Capture the cell that displays the provided text and extract its [x, y] central coordinate. 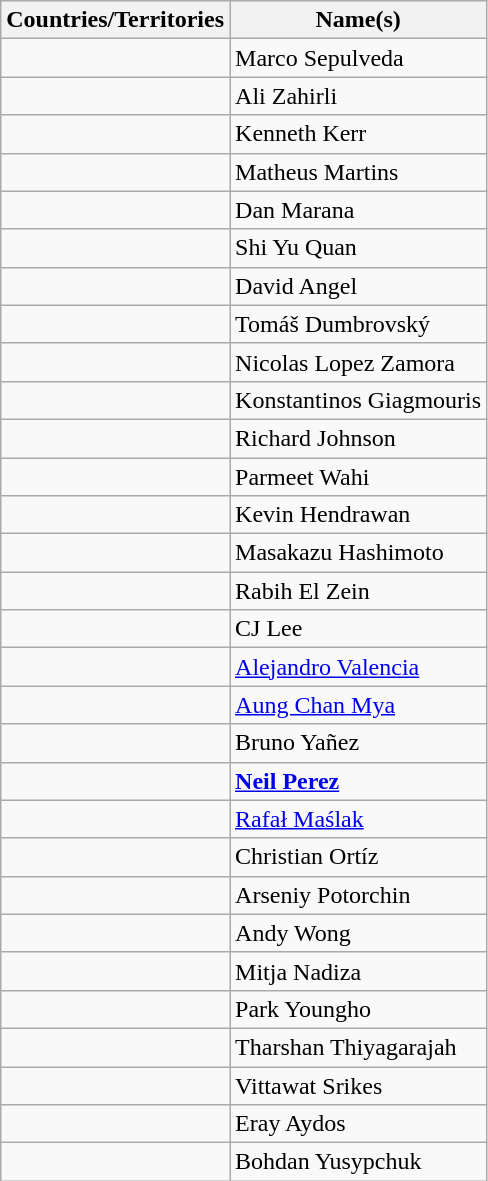
Alejandro Valencia [358, 667]
Parmeet Wahi [358, 477]
Andy Wong [358, 933]
Dan Marana [358, 210]
Shi Yu Quan [358, 248]
Eray Aydos [358, 1124]
Nicolas Lopez Zamora [358, 362]
Rafał Maślak [358, 819]
Marco Sepulveda [358, 58]
David Angel [358, 286]
Kevin Hendrawan [358, 515]
Vittawat Srikes [358, 1085]
Tomáš Dumbrovský [358, 324]
Tharshan Thiyagarajah [358, 1047]
Richard Johnson [358, 438]
Arseniy Potorchin [358, 895]
Rabih El Zein [358, 591]
Christian Ortíz [358, 857]
Bohdan Yusypchuk [358, 1162]
Park Youngho [358, 1009]
Kenneth Kerr [358, 134]
CJ Lee [358, 629]
Mitja Nadiza [358, 971]
Ali Zahirli [358, 96]
Matheus Martins [358, 172]
Name(s) [358, 20]
Neil Perez [358, 781]
Masakazu Hashimoto [358, 553]
Konstantinos Giagmouris [358, 400]
Countries/Territories [116, 20]
Aung Chan Mya [358, 705]
Bruno Yañez [358, 743]
